Determine the (X, Y) coordinate at the center of the cell enclosing the given text.  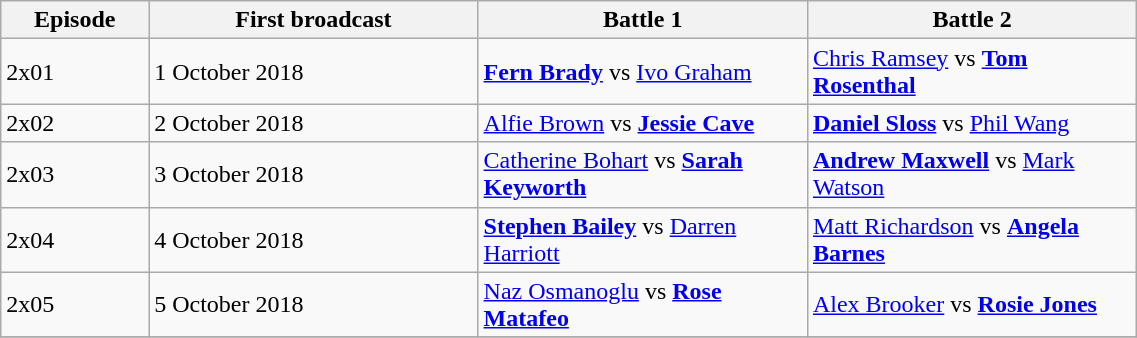
Naz Osmanoglu vs Rose Matafeo (642, 304)
2x05 (75, 304)
Battle 2 (972, 20)
Alex Brooker vs Rosie Jones (972, 304)
1 October 2018 (314, 72)
Andrew Maxwell vs Mark Watson (972, 174)
4 October 2018 (314, 240)
Matt Richardson vs Angela Barnes (972, 240)
2x04 (75, 240)
2 October 2018 (314, 123)
2x01 (75, 72)
First broadcast (314, 20)
Episode (75, 20)
Fern Brady vs Ivo Graham (642, 72)
Daniel Sloss vs Phil Wang (972, 123)
2x02 (75, 123)
Battle 1 (642, 20)
Chris Ramsey vs Tom Rosenthal (972, 72)
3 October 2018 (314, 174)
Catherine Bohart vs Sarah Keyworth (642, 174)
Alfie Brown vs Jessie Cave (642, 123)
2x03 (75, 174)
5 October 2018 (314, 304)
Stephen Bailey vs Darren Harriott (642, 240)
